Pinpoint the cell where the given text exists, returning its [x, y] midpoint coordinate. 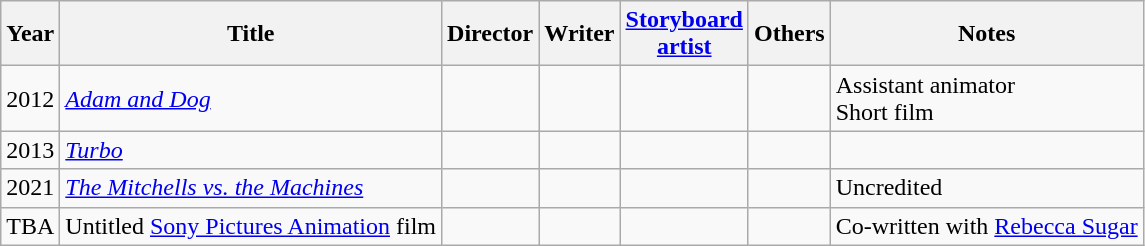
2013 [30, 150]
Storyboardartist [684, 34]
Untitled Sony Pictures Animation film [251, 226]
Co-written with Rebecca Sugar [986, 226]
The Mitchells vs. the Machines [251, 188]
Adam and Dog [251, 98]
Uncredited [986, 188]
2012 [30, 98]
Title [251, 34]
Director [490, 34]
2021 [30, 188]
Year [30, 34]
Writer [580, 34]
Turbo [251, 150]
TBA [30, 226]
Assistant animatorShort film [986, 98]
Notes [986, 34]
Others [789, 34]
